Find where the given text appears and provide that cell's center as [X, Y] coordinate. 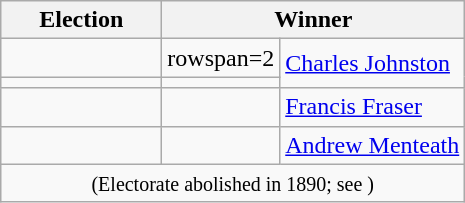
Election [82, 20]
Andrew Menteath [372, 145]
Winner [314, 20]
Charles Johnston [372, 64]
(Electorate abolished in 1890; see ) [233, 183]
rowspan=2 [221, 58]
Francis Fraser [372, 107]
